Provide the [x, y] coordinate of the cell's center where the given text is located.  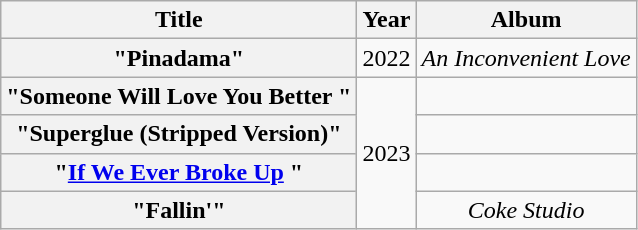
"Someone Will Love You Better " [179, 96]
Title [179, 20]
Coke Studio [526, 210]
An Inconvenient Love [526, 58]
2022 [386, 58]
"Fallin'" [179, 210]
"Superglue (Stripped Version)" [179, 134]
"If We Ever Broke Up " [179, 172]
Year [386, 20]
2023 [386, 153]
Album [526, 20]
"Pinadama" [179, 58]
